Search for the cell housing the specified text and yield its (X, Y) center coordinate. 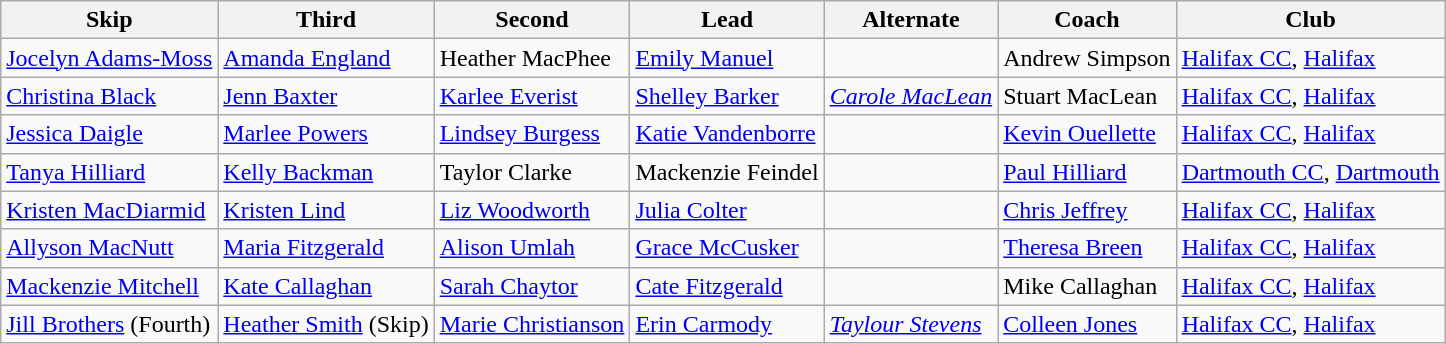
Mike Callaghan (1087, 286)
Alison Umlah (532, 248)
Jocelyn Adams-Moss (110, 58)
Christina Black (110, 96)
Dartmouth CC, Dartmouth (1310, 172)
Stuart MacLean (1087, 96)
Emily Manuel (727, 58)
Kelly Backman (326, 172)
Marie Christianson (532, 324)
Shelley Barker (727, 96)
Cate Fitzgerald (727, 286)
Alternate (910, 20)
Heather Smith (Skip) (326, 324)
Grace McCusker (727, 248)
Taylour Stevens (910, 324)
Jill Brothers (Fourth) (110, 324)
Kristen Lind (326, 210)
Colleen Jones (1087, 324)
Taylor Clarke (532, 172)
Amanda England (326, 58)
Allyson MacNutt (110, 248)
Jenn Baxter (326, 96)
Mackenzie Feindel (727, 172)
Tanya Hilliard (110, 172)
Liz Woodworth (532, 210)
Lead (727, 20)
Club (1310, 20)
Heather MacPhee (532, 58)
Skip (110, 20)
Lindsey Burgess (532, 134)
Katie Vandenborre (727, 134)
Jessica Daigle (110, 134)
Karlee Everist (532, 96)
Coach (1087, 20)
Sarah Chaytor (532, 286)
Erin Carmody (727, 324)
Andrew Simpson (1087, 58)
Chris Jeffrey (1087, 210)
Carole MacLean (910, 96)
Paul Hilliard (1087, 172)
Julia Colter (727, 210)
Marlee Powers (326, 134)
Mackenzie Mitchell (110, 286)
Maria Fitzgerald (326, 248)
Third (326, 20)
Theresa Breen (1087, 248)
Second (532, 20)
Kristen MacDiarmid (110, 210)
Kevin Ouellette (1087, 134)
Kate Callaghan (326, 286)
